From the cell containing the given text, extract its center point as [X, Y] coordinate. 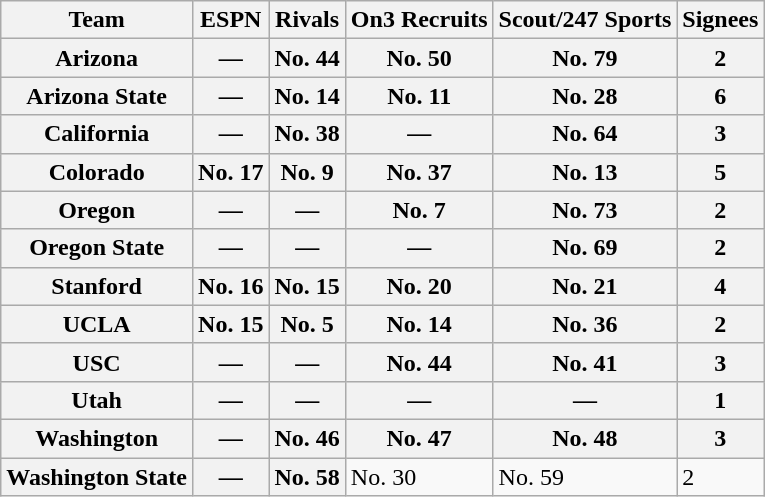
California [97, 134]
USC [97, 362]
Oregon [97, 210]
Washington State [97, 477]
Stanford [97, 286]
No. 46 [307, 438]
No. 64 [585, 134]
No. 28 [585, 96]
No. 59 [585, 477]
6 [720, 96]
No. 7 [419, 210]
No. 37 [419, 172]
No. 48 [585, 438]
Signees [720, 20]
1 [720, 400]
No. 47 [419, 438]
Utah [97, 400]
Scout/247 Sports [585, 20]
No. 50 [419, 58]
No. 73 [585, 210]
5 [720, 172]
4 [720, 286]
Oregon State [97, 248]
Arizona State [97, 96]
No. 30 [419, 477]
— [231, 58]
No. 5 [307, 324]
No. 13 [585, 172]
No. 21 [585, 286]
Arizona [97, 58]
No. 69 [585, 248]
No. 9 [307, 172]
Rivals [307, 20]
No. 20 [419, 286]
Team [97, 20]
Colorado [97, 172]
No. 38 [307, 134]
No. 58 [307, 477]
No. 16 [231, 286]
On3 Recruits [419, 20]
Washington [97, 438]
No. 79 [585, 58]
No. 36 [585, 324]
No. 11 [419, 96]
No. 17 [231, 172]
UCLA [97, 324]
No. 41 [585, 362]
ESPN [231, 20]
